Locate the cell with the specified text and output its (X, Y) center coordinate. 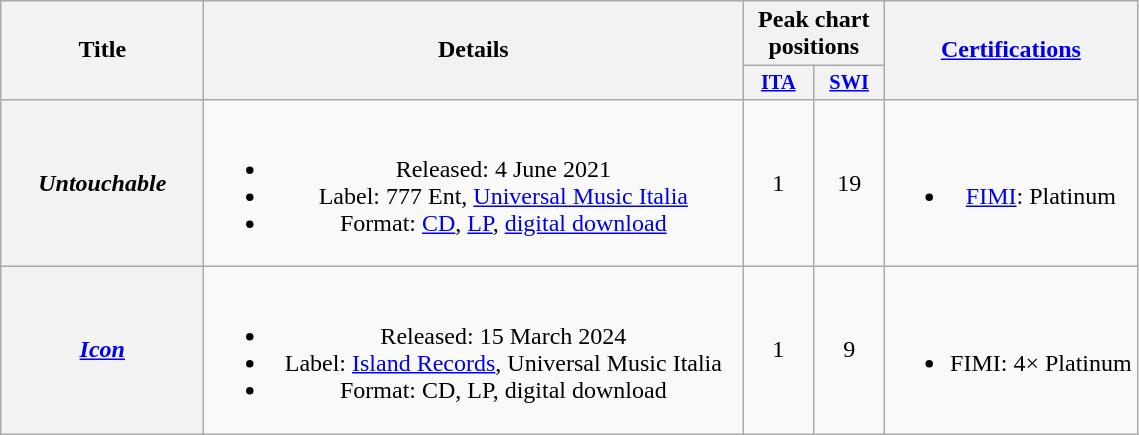
Untouchable (102, 182)
Released: 4 June 2021Label: 777 Ent, Universal Music ItaliaFormat: CD, LP, digital download (474, 182)
SWI (850, 83)
Released: 15 March 2024Label: Island Records, Universal Music ItaliaFormat: CD, LP, digital download (474, 350)
Icon (102, 350)
FIMI: 4× Platinum (1012, 350)
9 (850, 350)
FIMI: Platinum (1012, 182)
Details (474, 50)
ITA (778, 83)
Certifications (1012, 50)
19 (850, 182)
Title (102, 50)
Peak chart positions (814, 34)
